Return the (x, y) coordinate for the center point of the cell that contains the specified text.  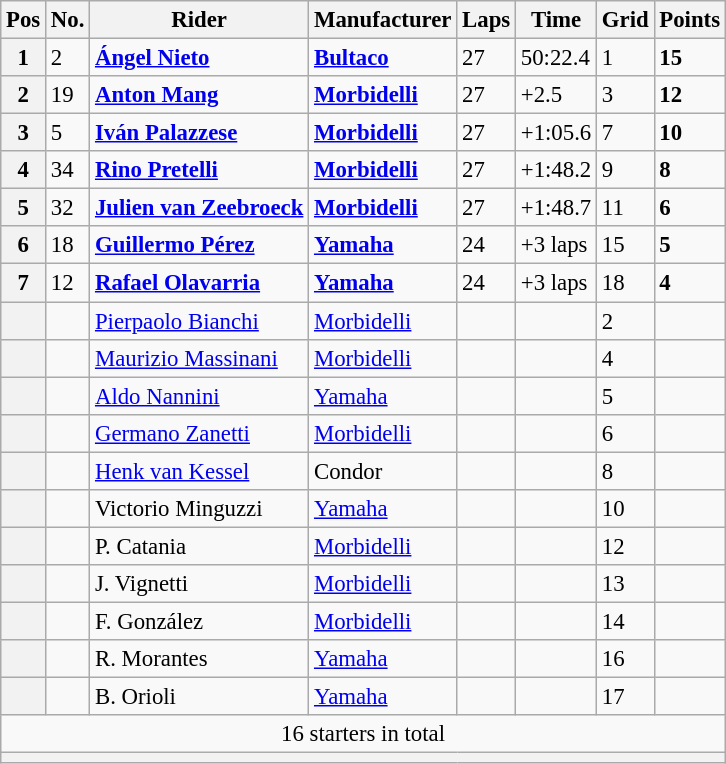
+2.5 (556, 95)
Rider (200, 20)
Guillermo Pérez (200, 245)
Ángel Nieto (200, 58)
Pos (24, 20)
+1:48.2 (556, 170)
Iván Palazzese (200, 133)
+1:48.7 (556, 208)
Julien van Zeebroeck (200, 208)
14 (626, 621)
B. Orioli (200, 697)
50:22.4 (556, 58)
Henk van Kessel (200, 471)
19 (68, 95)
16 starters in total (364, 734)
Laps (486, 20)
+1:05.6 (556, 133)
Points (690, 20)
13 (626, 584)
No. (68, 20)
Pierpaolo Bianchi (200, 321)
Aldo Nannini (200, 396)
34 (68, 170)
32 (68, 208)
P. Catania (200, 546)
11 (626, 208)
Victorio Minguzzi (200, 509)
Germano Zanetti (200, 433)
9 (626, 170)
17 (626, 697)
F. González (200, 621)
Grid (626, 20)
J. Vignetti (200, 584)
Maurizio Massinani (200, 358)
Manufacturer (383, 20)
Bultaco (383, 58)
Rafael Olavarria (200, 283)
16 (626, 659)
Condor (383, 471)
R. Morantes (200, 659)
Rino Pretelli (200, 170)
Time (556, 20)
Anton Mang (200, 95)
